Find where the given text appears and provide that cell's center as [X, Y] coordinate. 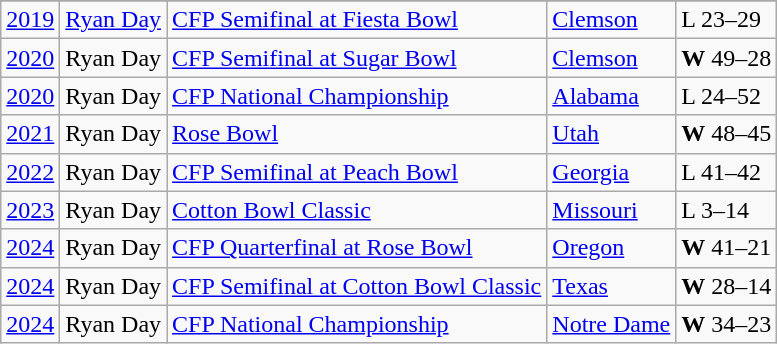
CFP Semifinal at Peach Bowl [357, 172]
L 23–29 [726, 20]
W 49–28 [726, 58]
2023 [30, 210]
W 41–21 [726, 248]
Texas [612, 286]
L 24–52 [726, 96]
W 48–45 [726, 134]
CFP Semifinal at Sugar Bowl [357, 58]
L 3–14 [726, 210]
Missouri [612, 210]
Alabama [612, 96]
W 34–23 [726, 324]
CFP Semifinal at Cotton Bowl Classic [357, 286]
Utah [612, 134]
2019 [30, 20]
2022 [30, 172]
Cotton Bowl Classic [357, 210]
CFP Quarterfinal at Rose Bowl [357, 248]
Rose Bowl [357, 134]
L 41–42 [726, 172]
Georgia [612, 172]
Oregon [612, 248]
W 28–14 [726, 286]
Notre Dame [612, 324]
2021 [30, 134]
CFP Semifinal at Fiesta Bowl [357, 20]
